Provide the (X, Y) coordinate of the cell's center where the given text is located.  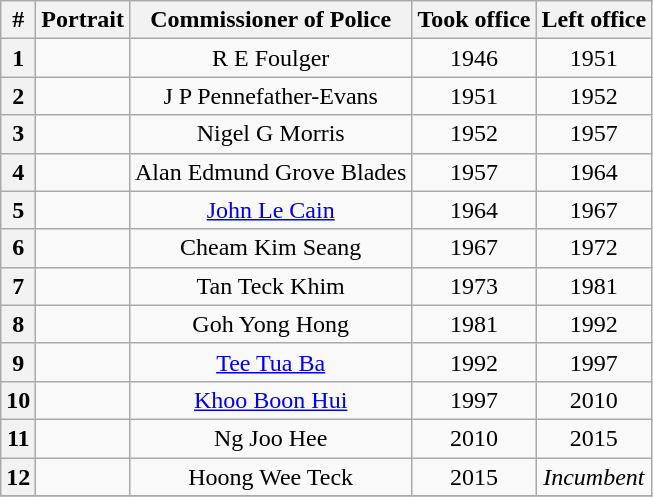
Incumbent (594, 477)
1946 (474, 58)
1 (18, 58)
# (18, 20)
Goh Yong Hong (270, 324)
1973 (474, 286)
J P Pennefather-Evans (270, 96)
Alan Edmund Grove Blades (270, 172)
10 (18, 400)
Left office (594, 20)
11 (18, 438)
8 (18, 324)
R E Foulger (270, 58)
4 (18, 172)
12 (18, 477)
Khoo Boon Hui (270, 400)
Tee Tua Ba (270, 362)
7 (18, 286)
Ng Joo Hee (270, 438)
1972 (594, 248)
Cheam Kim Seang (270, 248)
3 (18, 134)
Nigel G Morris (270, 134)
Commissioner of Police (270, 20)
Portrait (83, 20)
Tan Teck Khim (270, 286)
2 (18, 96)
6 (18, 248)
John Le Cain (270, 210)
5 (18, 210)
Hoong Wee Teck (270, 477)
9 (18, 362)
Took office (474, 20)
